Identify which cell holds the provided text, then report its [x, y] central coordinate. 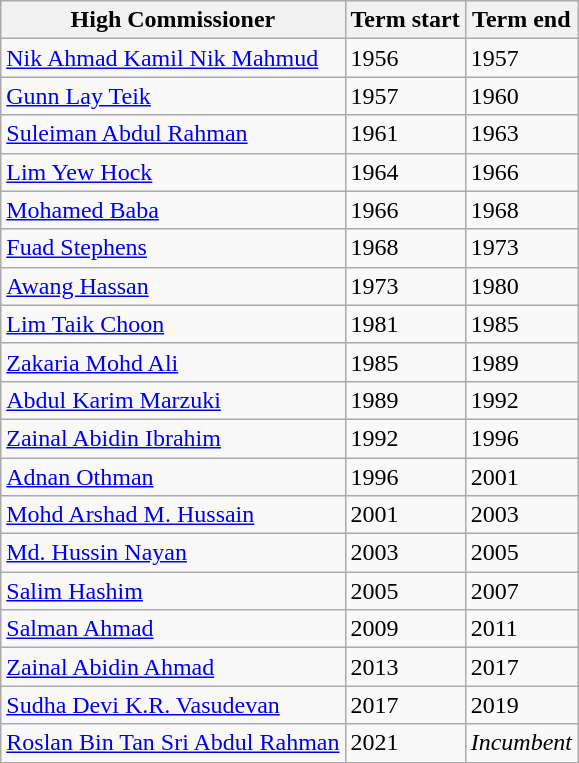
High Commissioner [173, 20]
2007 [521, 591]
2011 [521, 629]
Adnan Othman [173, 477]
1980 [521, 286]
1981 [405, 324]
2013 [405, 667]
Awang Hassan [173, 286]
Roslan Bin Tan Sri Abdul Rahman [173, 743]
1964 [405, 172]
Lim Yew Hock [173, 172]
Fuad Stephens [173, 248]
Zakaria Mohd Ali [173, 362]
2019 [521, 705]
Abdul Karim Marzuki [173, 400]
2021 [405, 743]
Zainal Abidin Ibrahim [173, 438]
1963 [521, 134]
Incumbent [521, 743]
Gunn Lay Teik [173, 96]
Lim Taik Choon [173, 324]
Mohamed Baba [173, 210]
Suleiman Abdul Rahman [173, 134]
1961 [405, 134]
Sudha Devi K.R. Vasudevan [173, 705]
Term end [521, 20]
Md. Hussin Nayan [173, 553]
Zainal Abidin Ahmad [173, 667]
2009 [405, 629]
Term start [405, 20]
1960 [521, 96]
Salman Ahmad [173, 629]
Salim Hashim [173, 591]
1956 [405, 58]
Mohd Arshad M. Hussain [173, 515]
Nik Ahmad Kamil Nik Mahmud [173, 58]
